Pinpoint the cell where the given text exists, returning its [x, y] midpoint coordinate. 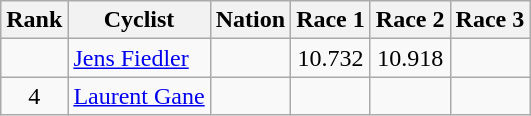
10.732 [331, 58]
4 [34, 96]
Laurent Gane [139, 96]
Nation [250, 20]
Race 3 [490, 20]
Race 2 [410, 20]
Jens Fiedler [139, 58]
Cyclist [139, 20]
10.918 [410, 58]
Race 1 [331, 20]
Rank [34, 20]
